Extract the (X, Y) coordinate from the center of the cell holding the provided text.  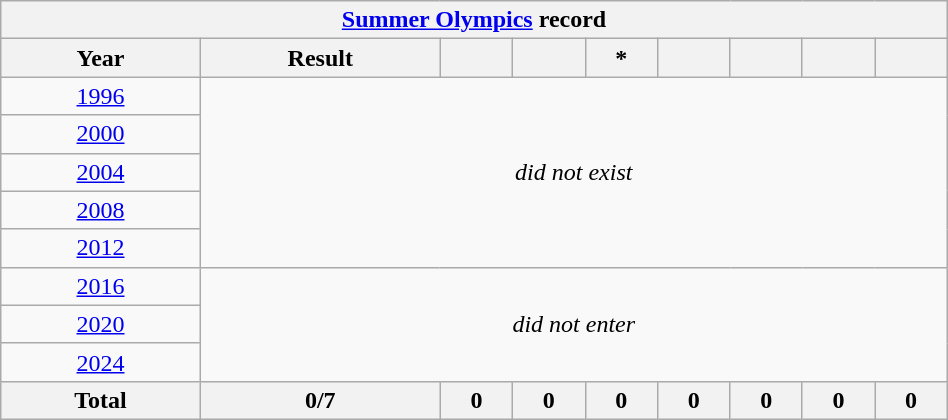
2020 (101, 324)
did not exist (574, 172)
0/7 (320, 400)
* (621, 58)
did not enter (574, 324)
Total (101, 400)
Result (320, 58)
2008 (101, 210)
2012 (101, 248)
2016 (101, 286)
Year (101, 58)
2000 (101, 134)
2004 (101, 172)
Summer Olympics record (474, 20)
2024 (101, 362)
1996 (101, 96)
